Scan for the cell matching the given text and deliver its [x, y] coordinate at center. 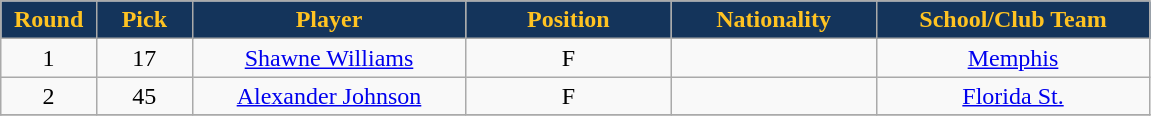
45 [144, 96]
Alexander Johnson [329, 96]
Player [329, 20]
Pick [144, 20]
Nationality [774, 20]
17 [144, 58]
Memphis [1013, 58]
2 [49, 96]
Position [568, 20]
School/Club Team [1013, 20]
Round [49, 20]
1 [49, 58]
Shawne Williams [329, 58]
Florida St. [1013, 96]
